Find where the given text appears and provide that cell's center as [X, Y] coordinate. 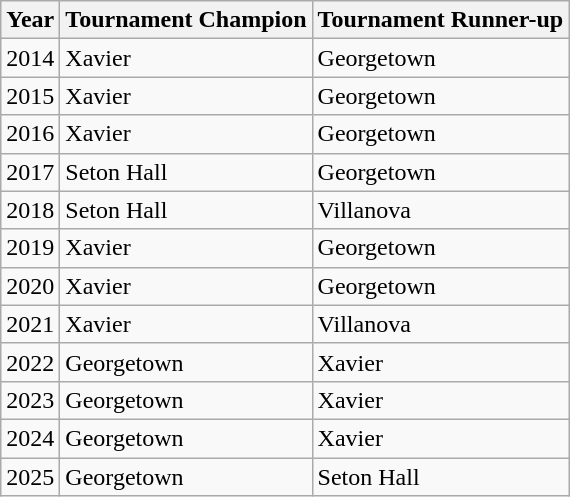
2025 [30, 477]
2020 [30, 286]
2015 [30, 96]
2023 [30, 400]
2019 [30, 248]
Tournament Runner-up [440, 20]
2024 [30, 438]
2014 [30, 58]
Year [30, 20]
Tournament Champion [186, 20]
2018 [30, 210]
2017 [30, 172]
2022 [30, 362]
2021 [30, 324]
2016 [30, 134]
